Find where the given text appears and provide that cell's center as (X, Y) coordinate. 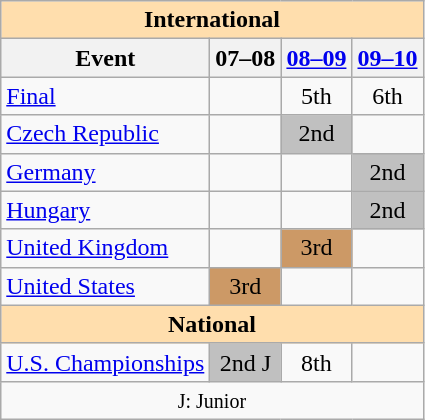
National (212, 324)
09–10 (388, 58)
07–08 (246, 58)
United Kingdom (106, 248)
08–09 (316, 58)
Final (106, 96)
International (212, 20)
United States (106, 286)
8th (316, 362)
5th (316, 96)
U.S. Championships (106, 362)
Czech Republic (106, 134)
Hungary (106, 210)
Germany (106, 172)
J: Junior (212, 400)
6th (388, 96)
Event (106, 58)
2nd J (246, 362)
